From the cell containing the given text, extract its center point as (X, Y) coordinate. 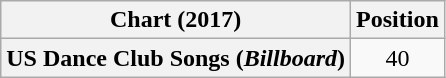
US Dance Club Songs (Billboard) (176, 58)
40 (398, 58)
Chart (2017) (176, 20)
Position (398, 20)
